Provide the (X, Y) coordinate of the cell's center where the given text is located.  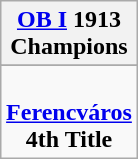
OB I 1913Champions (70, 34)
Ferencváros4th Title (70, 112)
